Detect which cell encompasses the target text, then output its (x, y) center coordinate. 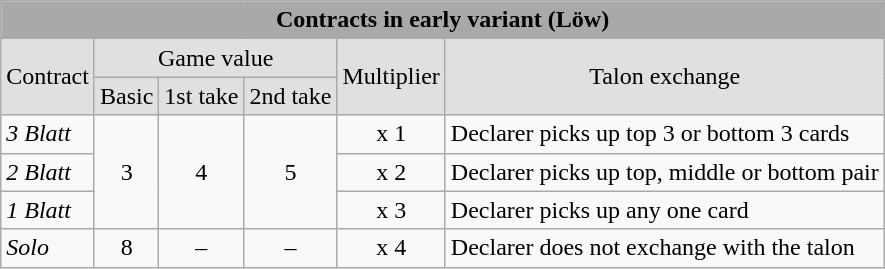
Declarer picks up top 3 or bottom 3 cards (664, 134)
3 (126, 172)
x 2 (391, 172)
Basic (126, 96)
Game value (215, 58)
Contracts in early variant (Löw) (443, 20)
5 (290, 172)
Multiplier (391, 77)
1st take (202, 96)
Declarer picks up any one card (664, 210)
2 Blatt (48, 172)
Declarer does not exchange with the talon (664, 248)
x 3 (391, 210)
8 (126, 248)
1 Blatt (48, 210)
4 (202, 172)
Contract (48, 77)
Solo (48, 248)
2nd take (290, 96)
x 1 (391, 134)
Declarer picks up top, middle or bottom pair (664, 172)
Talon exchange (664, 77)
x 4 (391, 248)
3 Blatt (48, 134)
